Capture the cell that displays the provided text and extract its (X, Y) central coordinate. 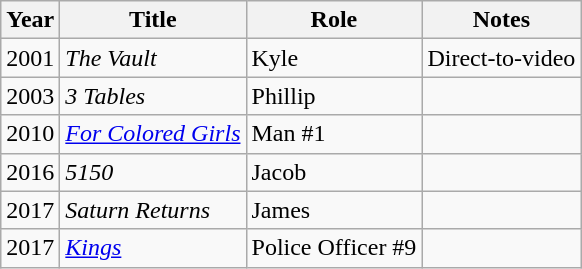
Police Officer #9 (334, 248)
5150 (153, 172)
Kings (153, 248)
James (334, 210)
Title (153, 20)
Phillip (334, 96)
Direct-to-video (502, 58)
2001 (30, 58)
2010 (30, 134)
Saturn Returns (153, 210)
The Vault (153, 58)
Role (334, 20)
For Colored Girls (153, 134)
Kyle (334, 58)
Notes (502, 20)
2016 (30, 172)
Jacob (334, 172)
Man #1 (334, 134)
Year (30, 20)
2003 (30, 96)
3 Tables (153, 96)
